Find where the given text appears and provide that cell's center as (x, y) coordinate. 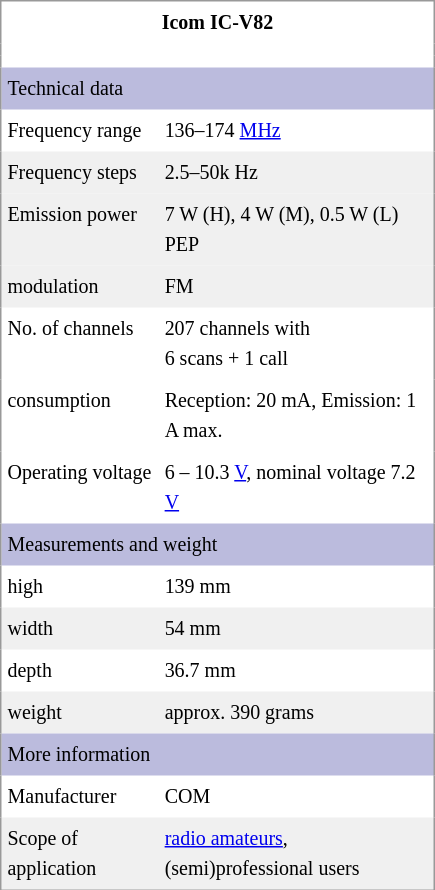
139 mm (297, 586)
Frequency range (80, 130)
modulation (80, 286)
207 channels with6 scans + 1 call (297, 343)
6 – 10.3 V, nominal voltage 7.2 V (297, 487)
36.7 mm (297, 670)
136–174 MHz (297, 130)
approx. 390 grams (297, 712)
high (80, 586)
FM (297, 286)
width (80, 628)
2.5–50k Hz (297, 172)
Measurements and weight (218, 544)
7 W (H), 4 W (M), 0.5 W (L) PEP (297, 229)
Scope of application (80, 854)
weight (80, 712)
More information (218, 754)
No. of channels (80, 343)
consumption (80, 415)
Manufacturer (80, 796)
Icom IC-V82 (218, 22)
Technical data (218, 88)
radio amateurs, (semi)professional users (297, 854)
54 mm (297, 628)
Operating voltage (80, 487)
Emission power (80, 229)
Reception: 20 mA, Emission: 1 A max. (297, 415)
COM (297, 796)
depth (80, 670)
Frequency steps (80, 172)
